For the text-containing cell, return its midpoint in [x, y] coordinate format. 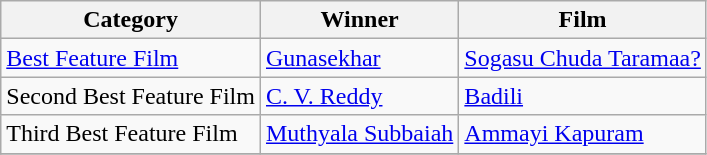
Sogasu Chuda Taramaa? [583, 58]
Gunasekhar [359, 58]
Second Best Feature Film [131, 96]
Muthyala Subbaiah [359, 134]
Third Best Feature Film [131, 134]
Winner [359, 20]
Ammayi Kapuram [583, 134]
Badili [583, 96]
C. V. Reddy [359, 96]
Best Feature Film [131, 58]
Film [583, 20]
Category [131, 20]
